Extract the (X, Y) coordinate from the center of the cell holding the provided text.  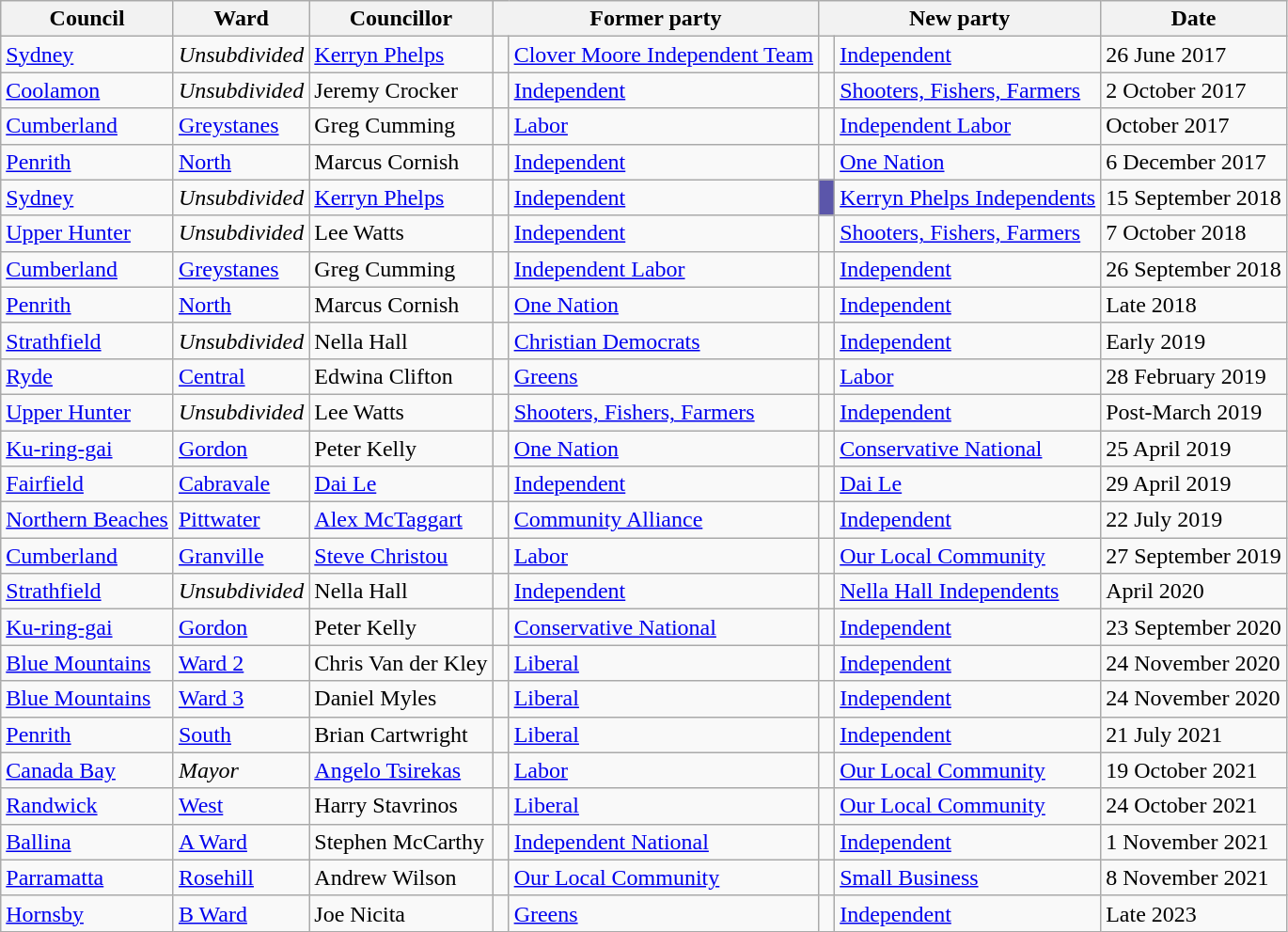
25 April 2019 (1194, 449)
Brian Cartwright (401, 735)
Harry Stavrinos (401, 806)
Ryde (87, 376)
New party (960, 19)
A Ward (241, 842)
Ballina (87, 842)
6 December 2017 (1194, 162)
2 October 2017 (1194, 90)
26 June 2017 (1194, 55)
Jeremy Crocker (401, 90)
Daniel Myles (401, 699)
Council (87, 19)
Clover Moore Independent Team (664, 55)
Angelo Tsirekas (401, 770)
West (241, 806)
29 April 2019 (1194, 484)
7 October 2018 (1194, 233)
Chris Van der Kley (401, 663)
Randwick (87, 806)
Pittwater (241, 520)
Councillor (401, 19)
24 October 2021 (1194, 806)
Alex McTaggart (401, 520)
Granville (241, 556)
26 September 2018 (1194, 269)
Post-March 2019 (1194, 412)
Coolamon (87, 90)
Community Alliance (664, 520)
22 July 2019 (1194, 520)
Joe Nicita (401, 913)
South (241, 735)
Rosehill (241, 877)
Stephen McCarthy (401, 842)
Mayor (241, 770)
April 2020 (1194, 592)
23 September 2020 (1194, 627)
Edwina Clifton (401, 376)
Central (241, 376)
Steve Christou (401, 556)
Small Business (968, 877)
Hornsby (87, 913)
Canada Bay (87, 770)
Kerryn Phelps Independents (968, 197)
Christian Democrats (664, 340)
1 November 2021 (1194, 842)
B Ward (241, 913)
15 September 2018 (1194, 197)
19 October 2021 (1194, 770)
8 November 2021 (1194, 877)
Fairfield (87, 484)
October 2017 (1194, 126)
Date (1194, 19)
Ward 3 (241, 699)
28 February 2019 (1194, 376)
Early 2019 (1194, 340)
Northern Beaches (87, 520)
Andrew Wilson (401, 877)
Parramatta (87, 877)
Former party (656, 19)
21 July 2021 (1194, 735)
27 September 2019 (1194, 556)
Ward (241, 19)
Late 2023 (1194, 913)
Late 2018 (1194, 305)
Independent National (664, 842)
Cabravale (241, 484)
Nella Hall Independents (968, 592)
Ward 2 (241, 663)
